Identify which cell holds the provided text, then report its (X, Y) central coordinate. 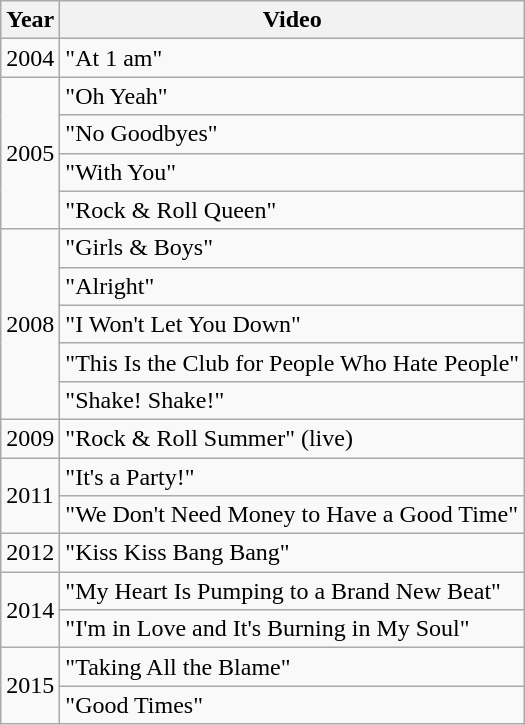
"With You" (292, 172)
2011 (30, 496)
"It's a Party!" (292, 477)
"Alright" (292, 286)
2012 (30, 553)
"Taking All the Blame" (292, 667)
"I Won't Let You Down" (292, 324)
"At 1 am" (292, 58)
"I'm in Love and It's Burning in My Soul" (292, 629)
2015 (30, 686)
2005 (30, 153)
"Shake! Shake!" (292, 400)
"Girls & Boys" (292, 248)
"Rock & Roll Summer" (live) (292, 438)
2008 (30, 324)
Year (30, 20)
2004 (30, 58)
Video (292, 20)
"Good Times" (292, 705)
"Kiss Kiss Bang Bang" (292, 553)
"No Goodbyes" (292, 134)
"My Heart Is Pumping to a Brand New Beat" (292, 591)
"We Don't Need Money to Have a Good Time" (292, 515)
2009 (30, 438)
"Rock & Roll Queen" (292, 210)
"This Is the Club for People Who Hate People" (292, 362)
2014 (30, 610)
"Oh Yeah" (292, 96)
